Identify which cell holds the provided text, then report its [x, y] central coordinate. 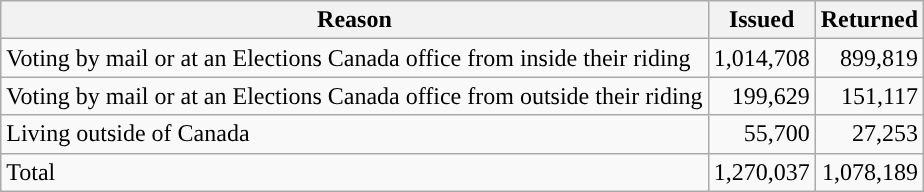
Voting by mail or at an Elections Canada office from inside their riding [354, 58]
199,629 [762, 96]
Voting by mail or at an Elections Canada office from outside their riding [354, 96]
Issued [762, 20]
1,270,037 [762, 172]
151,117 [869, 96]
Total [354, 172]
1,014,708 [762, 58]
899,819 [869, 58]
Returned [869, 20]
Reason [354, 20]
1,078,189 [869, 172]
27,253 [869, 134]
55,700 [762, 134]
Living outside of Canada [354, 134]
